Determine the [x, y] coordinate at the center of the cell enclosing the given text.  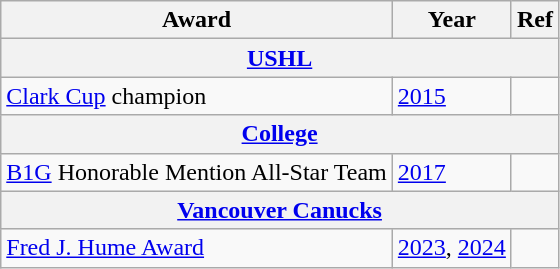
College [280, 134]
2023, 2024 [452, 248]
Award [197, 20]
Fred J. Hume Award [197, 248]
Year [452, 20]
Vancouver Canucks [280, 210]
2017 [452, 172]
Ref [534, 20]
B1G Honorable Mention All-Star Team [197, 172]
2015 [452, 96]
USHL [280, 58]
Clark Cup champion [197, 96]
